Provide the (x, y) coordinate of the cell's center where the given text is located.  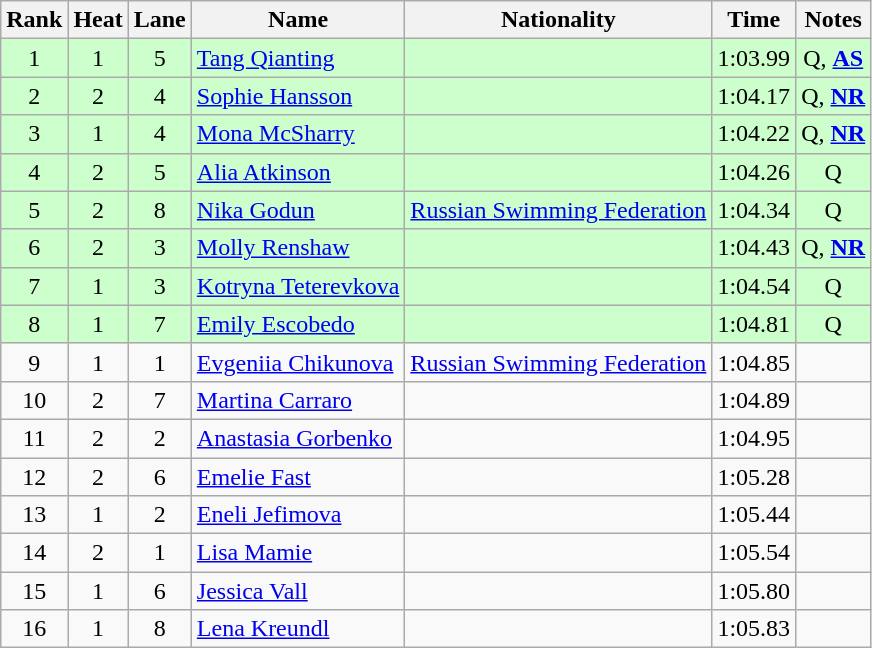
Evgeniia Chikunova (298, 362)
13 (34, 515)
1:05.54 (754, 553)
10 (34, 400)
Eneli Jefimova (298, 515)
Nika Godun (298, 210)
15 (34, 591)
1:04.95 (754, 438)
12 (34, 477)
Lena Kreundl (298, 629)
Mona McSharry (298, 134)
Alia Atkinson (298, 172)
1:05.44 (754, 515)
1:04.17 (754, 96)
Anastasia Gorbenko (298, 438)
Rank (34, 20)
Nationality (558, 20)
Tang Qianting (298, 58)
1:04.34 (754, 210)
Heat (98, 20)
11 (34, 438)
1:05.80 (754, 591)
Emily Escobedo (298, 324)
Time (754, 20)
Molly Renshaw (298, 248)
9 (34, 362)
1:05.28 (754, 477)
1:03.99 (754, 58)
1:05.83 (754, 629)
1:04.26 (754, 172)
1:04.43 (754, 248)
Q, AS (834, 58)
1:04.85 (754, 362)
Notes (834, 20)
1:04.22 (754, 134)
Name (298, 20)
1:04.54 (754, 286)
Jessica Vall (298, 591)
Lane (160, 20)
Sophie Hansson (298, 96)
16 (34, 629)
Kotryna Teterevkova (298, 286)
1:04.81 (754, 324)
14 (34, 553)
Lisa Mamie (298, 553)
Martina Carraro (298, 400)
1:04.89 (754, 400)
Emelie Fast (298, 477)
